Locate the cell with the specified text and output its [X, Y] center coordinate. 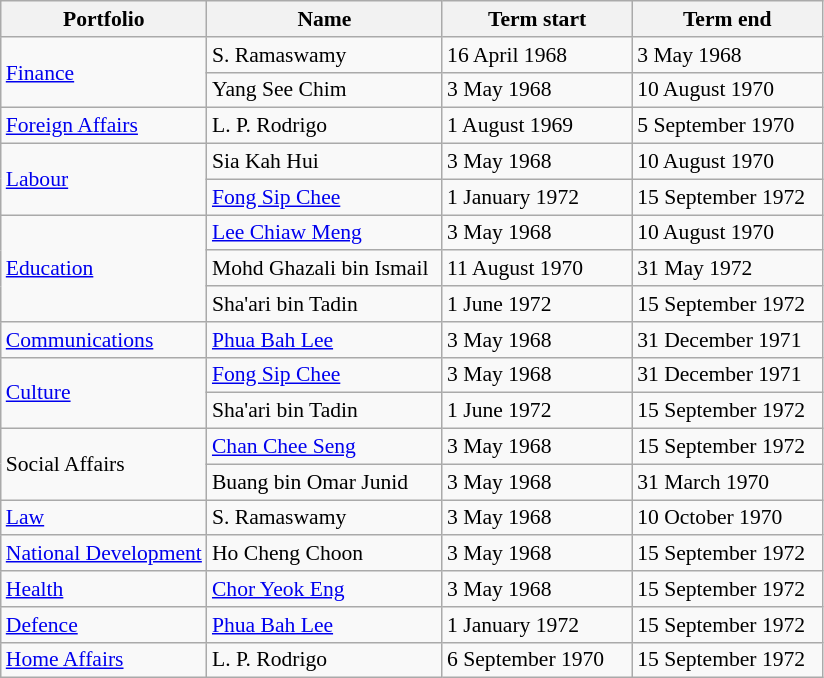
Health [104, 589]
Chor Yeok Eng [324, 589]
Term start [537, 19]
11 August 1970 [537, 269]
National Development [104, 554]
Mohd Ghazali bin Ismail [324, 269]
Ho Cheng Choon [324, 554]
Defence [104, 625]
16 April 1968 [537, 55]
31 March 1970 [727, 482]
Buang bin Omar Junid [324, 482]
Name [324, 19]
Social Affairs [104, 464]
5 September 1970 [727, 126]
10 October 1970 [727, 518]
6 September 1970 [537, 660]
Foreign Affairs [104, 126]
Finance [104, 72]
Home Affairs [104, 660]
Sia Kah Hui [324, 162]
Yang See Chim [324, 90]
Lee Chiaw Meng [324, 233]
Culture [104, 392]
Education [104, 268]
1 August 1969 [537, 126]
Law [104, 518]
Portfolio [104, 19]
Term end [727, 19]
31 May 1972 [727, 269]
Chan Chee Seng [324, 447]
Communications [104, 340]
Labour [104, 180]
